For the text-containing cell, return its midpoint in [x, y] coordinate format. 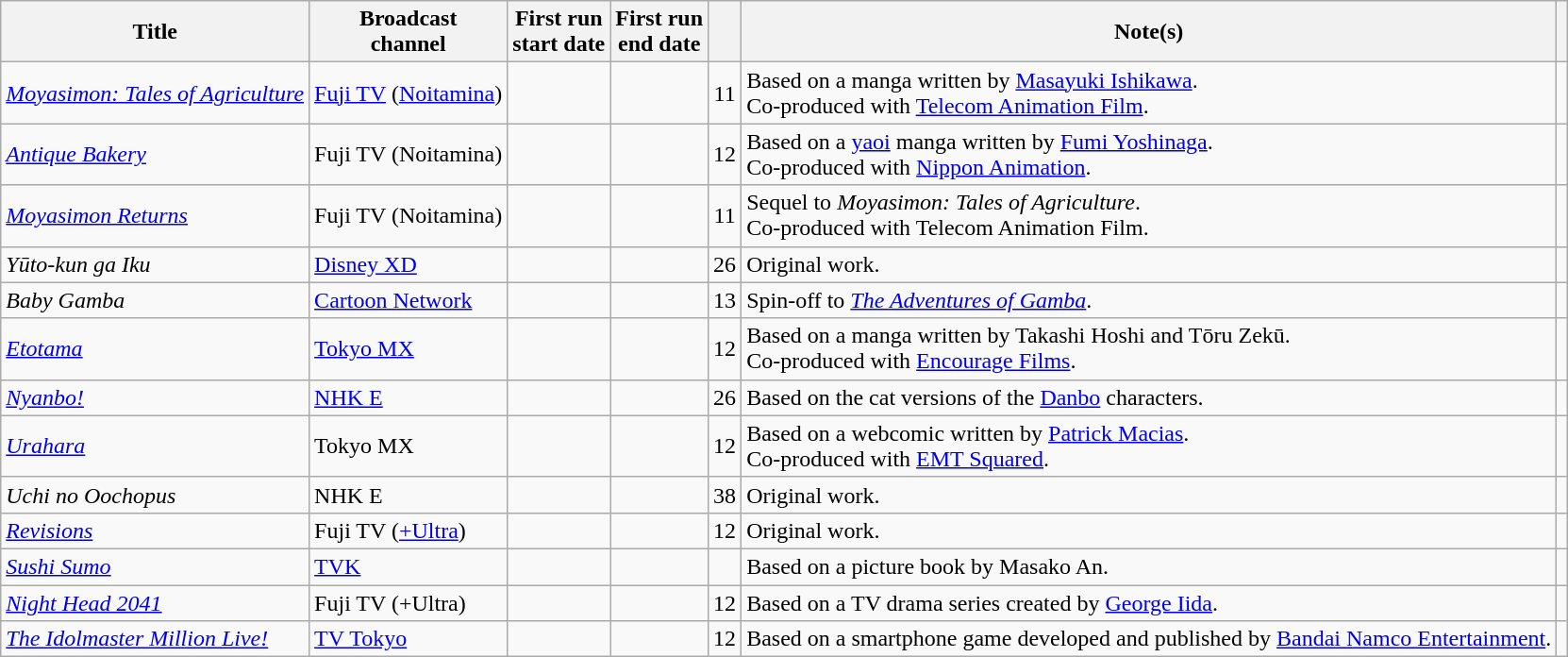
First runstart date [559, 32]
38 [725, 495]
The Idolmaster Million Live! [155, 639]
Broadcastchannel [409, 32]
Nyanbo! [155, 397]
TVK [409, 566]
Sequel to Moyasimon: Tales of Agriculture.Co-produced with Telecom Animation Film. [1149, 215]
Based on a manga written by Takashi Hoshi and Tōru Zekū.Co-produced with Encourage Films. [1149, 349]
Etotama [155, 349]
Yūto-kun ga Iku [155, 264]
Based on the cat versions of the Danbo characters. [1149, 397]
Based on a webcomic written by Patrick Macias.Co-produced with EMT Squared. [1149, 446]
Night Head 2041 [155, 603]
Spin-off to The Adventures of Gamba. [1149, 300]
Based on a manga written by Masayuki Ishikawa.Co-produced with Telecom Animation Film. [1149, 93]
Based on a TV drama series created by George Iida. [1149, 603]
Uchi no Oochopus [155, 495]
Disney XD [409, 264]
First runend date [659, 32]
Based on a picture book by Masako An. [1149, 566]
TV Tokyo [409, 639]
Title [155, 32]
Moyasimon: Tales of Agriculture [155, 93]
Cartoon Network [409, 300]
Baby Gamba [155, 300]
Antique Bakery [155, 155]
Revisions [155, 531]
Note(s) [1149, 32]
Based on a smartphone game developed and published by Bandai Namco Entertainment. [1149, 639]
Sushi Sumo [155, 566]
Urahara [155, 446]
Based on a yaoi manga written by Fumi Yoshinaga.Co-produced with Nippon Animation. [1149, 155]
Moyasimon Returns [155, 215]
13 [725, 300]
